Capture the cell that displays the provided text and extract its [X, Y] central coordinate. 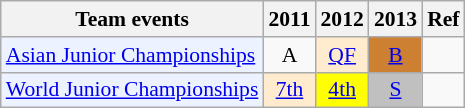
2011 [289, 19]
Ref [443, 19]
A [289, 55]
2012 [342, 19]
7th [289, 90]
Team events [132, 19]
QF [342, 55]
B [396, 55]
Asian Junior Championships [132, 55]
World Junior Championships [132, 90]
S [396, 90]
2013 [396, 19]
4th [342, 90]
